Determine the [x, y] coordinate at the center of the cell enclosing the given text.  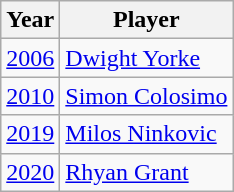
Milos Ninkovic [146, 134]
2006 [30, 58]
Rhyan Grant [146, 172]
Simon Colosimo [146, 96]
Year [30, 20]
Player [146, 20]
Dwight Yorke [146, 58]
2020 [30, 172]
2010 [30, 96]
2019 [30, 134]
